Detect which cell encompasses the target text, then output its (x, y) center coordinate. 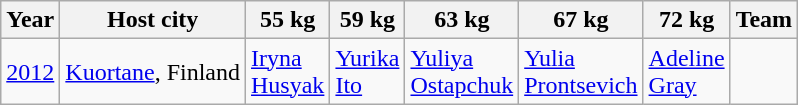
Kuortane, Finland (153, 72)
Host city (153, 20)
YuliaProntsevich (581, 72)
Year (30, 20)
59 kg (368, 20)
55 kg (288, 20)
63 kg (462, 20)
Team (764, 20)
AdelineGray (686, 72)
72 kg (686, 20)
YurikaIto (368, 72)
IrynaHusyak (288, 72)
67 kg (581, 20)
YuliyaOstapchuk (462, 72)
2012 (30, 72)
